Return the (X, Y) coordinate for the center point of the cell that contains the specified text.  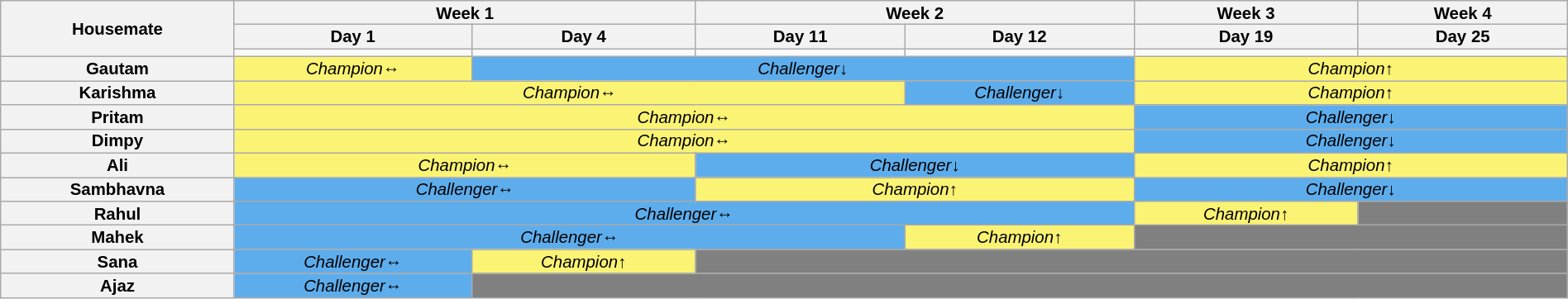
Day 1 (352, 36)
Karishma (117, 93)
Week 3 (1245, 12)
Day 25 (1462, 36)
Housemate (117, 28)
Ajaz (117, 286)
Day 12 (1019, 36)
Pritam (117, 117)
Day 11 (801, 36)
Week 2 (915, 12)
Gautam (117, 68)
Dimpy (117, 140)
Rahul (117, 213)
Sana (117, 261)
Ali (117, 165)
Day 19 (1245, 36)
Mahek (117, 236)
Week 1 (465, 12)
Sambhavna (117, 188)
Week 4 (1462, 12)
Day 4 (584, 36)
